Scan for the cell matching the given text and deliver its (X, Y) coordinate at center. 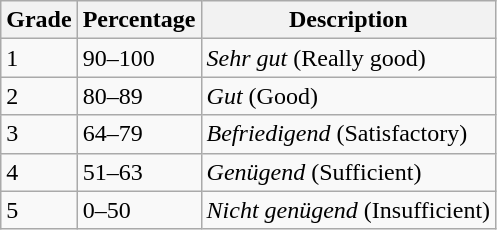
90–100 (139, 58)
0–50 (139, 210)
1 (39, 58)
3 (39, 134)
2 (39, 96)
5 (39, 210)
Sehr gut (Really good) (348, 58)
51–63 (139, 172)
Befriedigend (Satisfactory) (348, 134)
Grade (39, 20)
Percentage (139, 20)
4 (39, 172)
Nicht genügend (Insufficient) (348, 210)
Gut (Good) (348, 96)
64–79 (139, 134)
Description (348, 20)
Genügend (Sufficient) (348, 172)
80–89 (139, 96)
